Locate the cell with the specified text and output its (x, y) center coordinate. 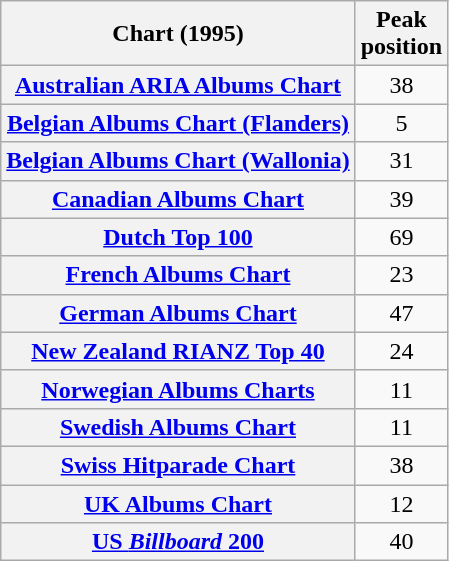
47 (401, 313)
Swedish Albums Chart (178, 427)
German Albums Chart (178, 313)
31 (401, 161)
39 (401, 199)
Dutch Top 100 (178, 237)
US Billboard 200 (178, 542)
40 (401, 542)
Norwegian Albums Charts (178, 389)
12 (401, 503)
Australian ARIA Albums Chart (178, 85)
23 (401, 275)
5 (401, 123)
Swiss Hitparade Chart (178, 465)
Belgian Albums Chart (Flanders) (178, 123)
24 (401, 351)
69 (401, 237)
New Zealand RIANZ Top 40 (178, 351)
Chart (1995) (178, 34)
Belgian Albums Chart (Wallonia) (178, 161)
UK Albums Chart (178, 503)
Canadian Albums Chart (178, 199)
Peakposition (401, 34)
French Albums Chart (178, 275)
